Capture the cell that displays the provided text and extract its [x, y] central coordinate. 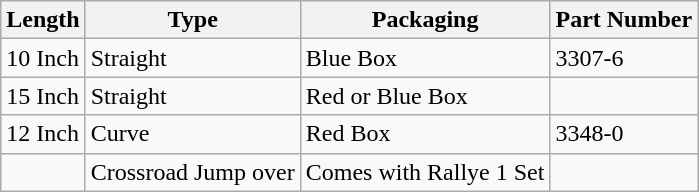
Curve [192, 134]
Length [43, 20]
Blue Box [425, 58]
Part Number [624, 20]
Type [192, 20]
Crossroad Jump over [192, 172]
3307-6 [624, 58]
3348-0 [624, 134]
Red or Blue Box [425, 96]
Packaging [425, 20]
Red Box [425, 134]
Comes with Rallye 1 Set [425, 172]
10 Inch [43, 58]
15 Inch [43, 96]
12 Inch [43, 134]
